Locate the cell with the specified text and output its (x, y) center coordinate. 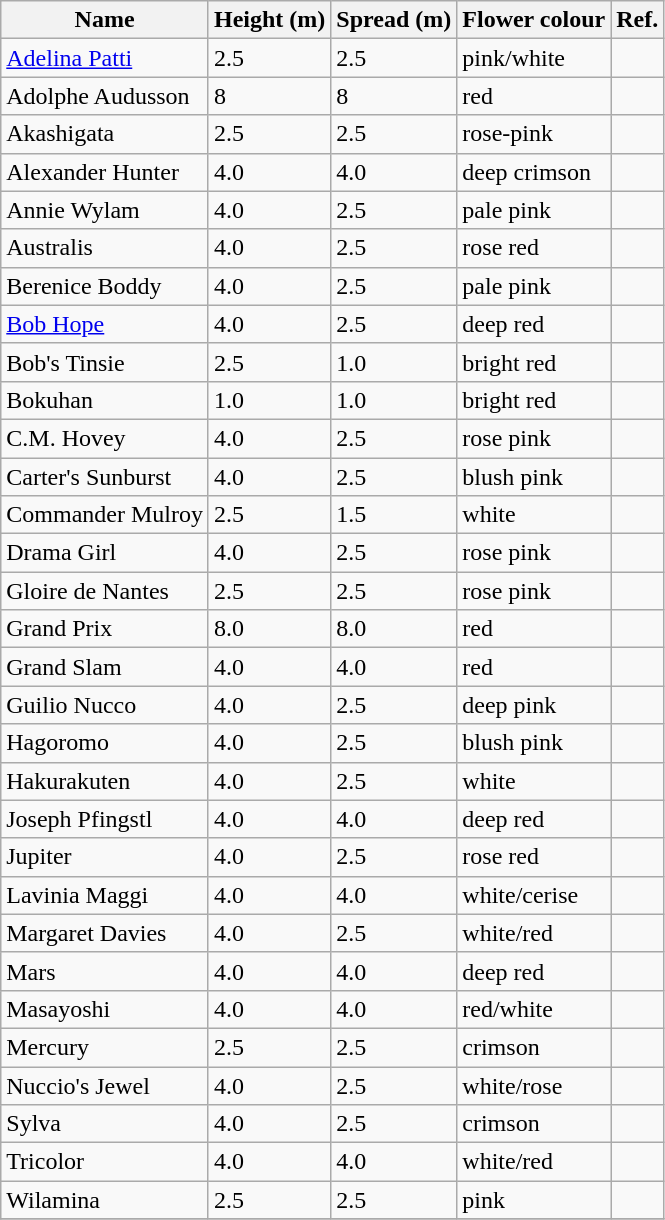
Bokuhan (105, 400)
Drama Girl (105, 553)
pink/white (534, 58)
Grand Slam (105, 667)
Masayoshi (105, 1009)
Hakurakuten (105, 781)
Australis (105, 248)
Mercury (105, 1047)
Carter's Sunburst (105, 477)
Guilio Nucco (105, 705)
Height (m) (269, 20)
1.5 (394, 515)
Hagoromo (105, 743)
Bob's Tinsie (105, 362)
Mars (105, 971)
Alexander Hunter (105, 172)
white/cerise (534, 895)
white/rose (534, 1085)
Adelina Patti (105, 58)
Spread (m) (394, 20)
Name (105, 20)
Adolphe Audusson (105, 96)
Ref. (638, 20)
Margaret Davies (105, 933)
red/white (534, 1009)
Joseph Pfingstl (105, 819)
Flower colour (534, 20)
deep crimson (534, 172)
Sylva (105, 1124)
Annie Wylam (105, 210)
Berenice Boddy (105, 286)
Tricolor (105, 1162)
Bob Hope (105, 324)
Wilamina (105, 1200)
Commander Mulroy (105, 515)
pink (534, 1200)
Nuccio's Jewel (105, 1085)
Grand Prix (105, 629)
Akashigata (105, 134)
C.M. Hovey (105, 438)
deep pink (534, 705)
Jupiter (105, 857)
Lavinia Maggi (105, 895)
Gloire de Nantes (105, 591)
rose-pink (534, 134)
